Pinpoint the cell where the given text exists, returning its (x, y) midpoint coordinate. 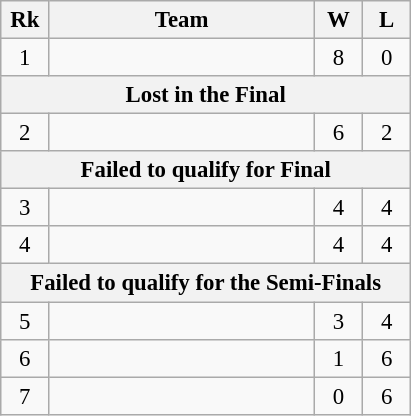
Failed to qualify for Final (206, 170)
Team (182, 20)
W (338, 20)
Failed to qualify for the Semi-Finals (206, 283)
L (387, 20)
Lost in the Final (206, 95)
8 (338, 58)
7 (25, 396)
Rk (25, 20)
5 (25, 321)
